Find where the given text appears and provide that cell's center as [X, Y] coordinate. 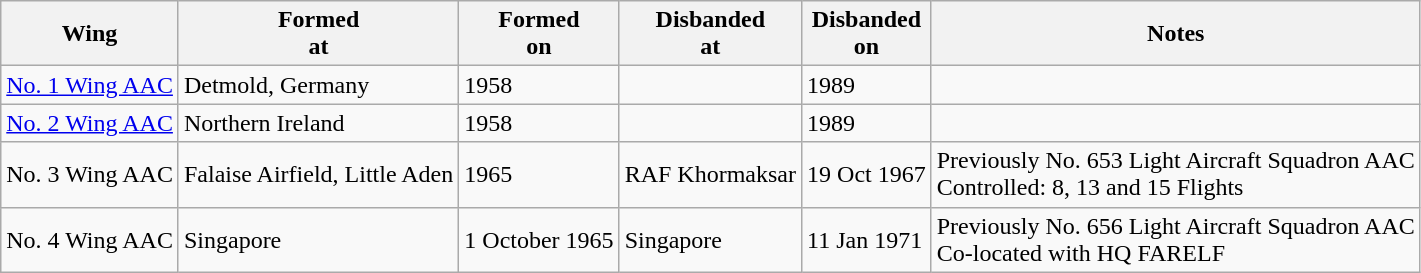
1 October 1965 [539, 240]
No. 1 Wing AAC [90, 85]
Detmold, Germany [318, 85]
Previously No. 656 Light Aircraft Squadron AAC Co-located with HQ FARELF [1176, 240]
Formedon [539, 34]
Falaise Airfield, Little Aden [318, 174]
Disbandedat [710, 34]
Wing [90, 34]
1965 [539, 174]
No. 2 Wing AAC [90, 123]
Previously No. 653 Light Aircraft Squadron AACControlled: 8, 13 and 15 Flights [1176, 174]
Notes [1176, 34]
Formedat [318, 34]
Disbandedon [867, 34]
No. 4 Wing AAC [90, 240]
19 Oct 1967 [867, 174]
No. 3 Wing AAC [90, 174]
Northern Ireland [318, 123]
11 Jan 1971 [867, 240]
RAF Khormaksar [710, 174]
